Scan for the cell matching the given text and deliver its [X, Y] coordinate at center. 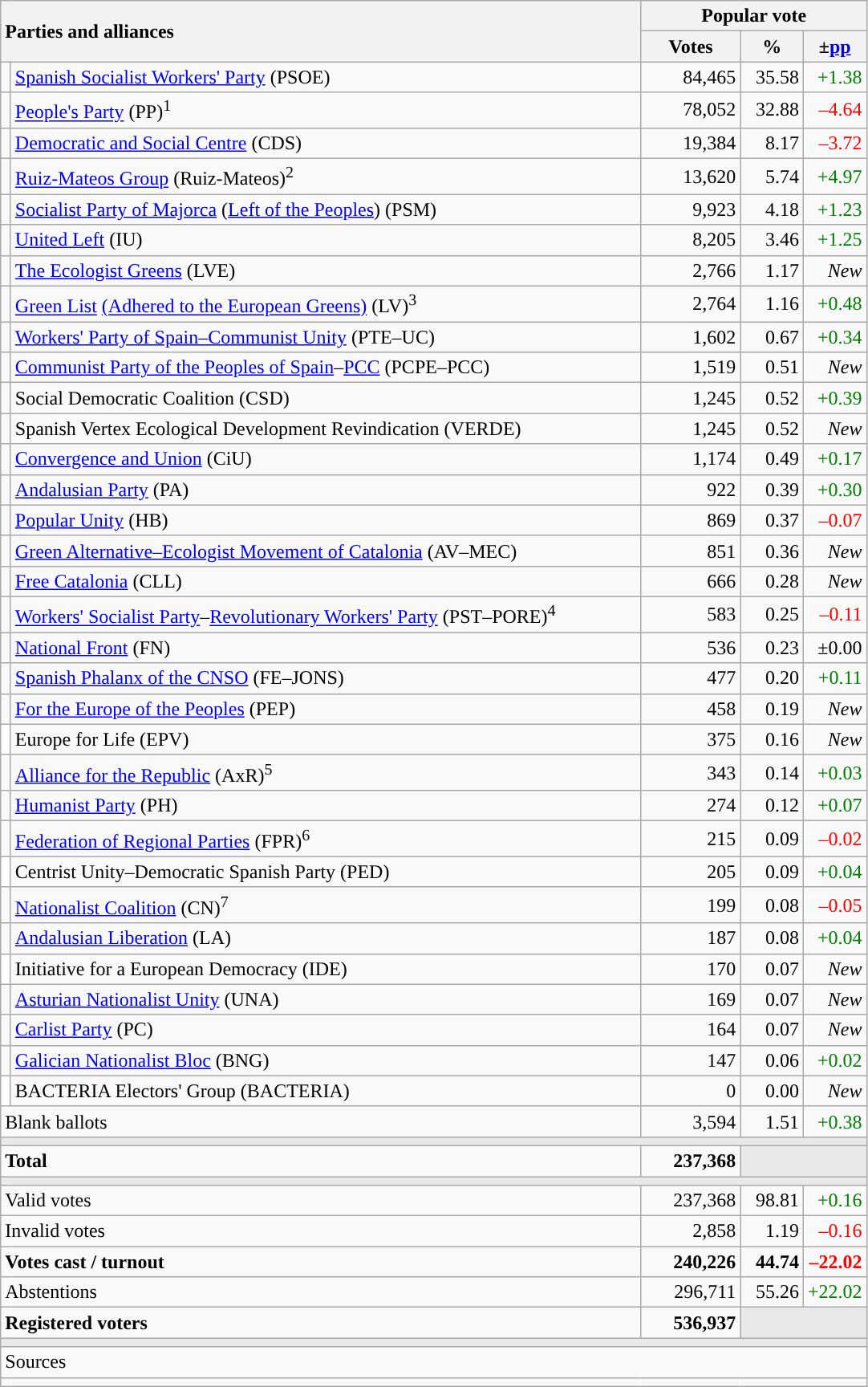
1,519 [691, 368]
215 [691, 840]
The Ecologist Greens (LVE) [326, 270]
Popular Unity (HB) [326, 520]
5.74 [772, 177]
Carlist Party (PC) [326, 1030]
+1.38 [834, 77]
869 [691, 520]
536,937 [691, 1323]
583 [691, 615]
+0.16 [834, 1201]
851 [691, 551]
0.06 [772, 1060]
+0.03 [834, 772]
Green List (Adhered to the European Greens) (LV)3 [326, 303]
2,858 [691, 1231]
296,711 [691, 1292]
3.46 [772, 240]
Workers' Party of Spain–Communist Unity (PTE–UC) [326, 337]
Green Alternative–Ecologist Movement of Catalonia (AV–MEC) [326, 551]
13,620 [691, 177]
35.58 [772, 77]
343 [691, 772]
Abstentions [321, 1292]
205 [691, 872]
Asturian Nationalist Unity (UNA) [326, 999]
Galician Nationalist Bloc (BNG) [326, 1060]
–22.02 [834, 1262]
Total [321, 1161]
1.19 [772, 1231]
536 [691, 648]
Workers' Socialist Party–Revolutionary Workers' Party (PST–PORE)4 [326, 615]
0.25 [772, 615]
2,766 [691, 270]
0.36 [772, 551]
+0.07 [834, 806]
170 [691, 969]
Parties and alliances [321, 31]
4.18 [772, 209]
0.16 [772, 739]
±pp [834, 47]
84,465 [691, 77]
1.51 [772, 1121]
Free Catalonia (CLL) [326, 581]
187 [691, 938]
Humanist Party (PH) [326, 806]
Registered voters [321, 1323]
0.23 [772, 648]
477 [691, 678]
666 [691, 581]
+0.39 [834, 398]
National Front (FN) [326, 648]
199 [691, 905]
Invalid votes [321, 1231]
Europe for Life (EPV) [326, 739]
0.20 [772, 678]
Votes [691, 47]
0.37 [772, 520]
–0.07 [834, 520]
Spanish Socialist Workers' Party (PSOE) [326, 77]
32.88 [772, 111]
Votes cast / turnout [321, 1262]
240,226 [691, 1262]
0.28 [772, 581]
274 [691, 806]
+0.48 [834, 303]
Social Democratic Coalition (CSD) [326, 398]
Andalusian Liberation (LA) [326, 938]
±0.00 [834, 648]
United Left (IU) [326, 240]
Initiative for a European Democracy (IDE) [326, 969]
922 [691, 490]
0.51 [772, 368]
78,052 [691, 111]
Blank ballots [321, 1121]
–4.64 [834, 111]
BACTERIA Electors' Group (BACTERIA) [326, 1091]
–0.16 [834, 1231]
0.19 [772, 709]
People's Party (PP)1 [326, 111]
+0.30 [834, 490]
98.81 [772, 1201]
+0.02 [834, 1060]
+22.02 [834, 1292]
+0.38 [834, 1121]
+0.34 [834, 337]
–3.72 [834, 143]
164 [691, 1030]
9,923 [691, 209]
Andalusian Party (PA) [326, 490]
0.12 [772, 806]
–0.11 [834, 615]
458 [691, 709]
0.00 [772, 1091]
Alliance for the Republic (AxR)5 [326, 772]
169 [691, 999]
Spanish Vertex Ecological Development Revindication (VERDE) [326, 429]
Spanish Phalanx of the CNSO (FE–JONS) [326, 678]
44.74 [772, 1262]
0.39 [772, 490]
0.14 [772, 772]
1,174 [691, 459]
2,764 [691, 303]
1.17 [772, 270]
3,594 [691, 1121]
Centrist Unity–Democratic Spanish Party (PED) [326, 872]
Socialist Party of Majorca (Left of the Peoples) (PSM) [326, 209]
Sources [433, 1362]
Ruiz-Mateos Group (Ruiz-Mateos)2 [326, 177]
–0.02 [834, 840]
Federation of Regional Parties (FPR)6 [326, 840]
Nationalist Coalition (CN)7 [326, 905]
+1.23 [834, 209]
0 [691, 1091]
0.67 [772, 337]
+4.97 [834, 177]
1.16 [772, 303]
+1.25 [834, 240]
0.49 [772, 459]
1,602 [691, 337]
375 [691, 739]
+0.17 [834, 459]
+0.11 [834, 678]
For the Europe of the Peoples (PEP) [326, 709]
Popular vote [754, 16]
8,205 [691, 240]
Communist Party of the Peoples of Spain–PCC (PCPE–PCC) [326, 368]
Valid votes [321, 1201]
–0.05 [834, 905]
% [772, 47]
Democratic and Social Centre (CDS) [326, 143]
Convergence and Union (CiU) [326, 459]
55.26 [772, 1292]
147 [691, 1060]
19,384 [691, 143]
8.17 [772, 143]
